Search for the cell housing the specified text and yield its [x, y] center coordinate. 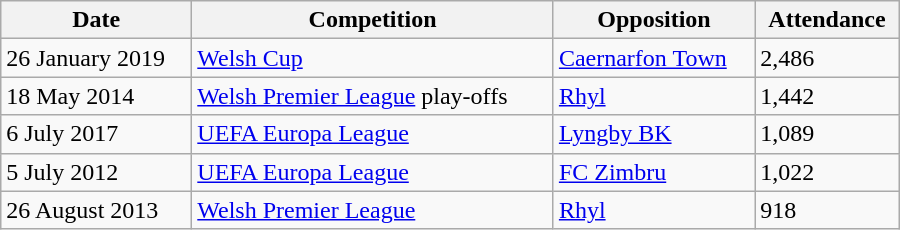
26 January 2019 [96, 58]
Competition [373, 20]
Welsh Cup [373, 58]
918 [828, 210]
5 July 2012 [96, 172]
FC Zimbru [654, 172]
18 May 2014 [96, 96]
26 August 2013 [96, 210]
Opposition [654, 20]
1,442 [828, 96]
6 July 2017 [96, 134]
Date [96, 20]
Caernarfon Town [654, 58]
1,022 [828, 172]
1,089 [828, 134]
2,486 [828, 58]
Welsh Premier League play-offs [373, 96]
Lyngby BK [654, 134]
Welsh Premier League [373, 210]
Attendance [828, 20]
